Return the [X, Y] coordinate for the center point of the cell that contains the specified text.  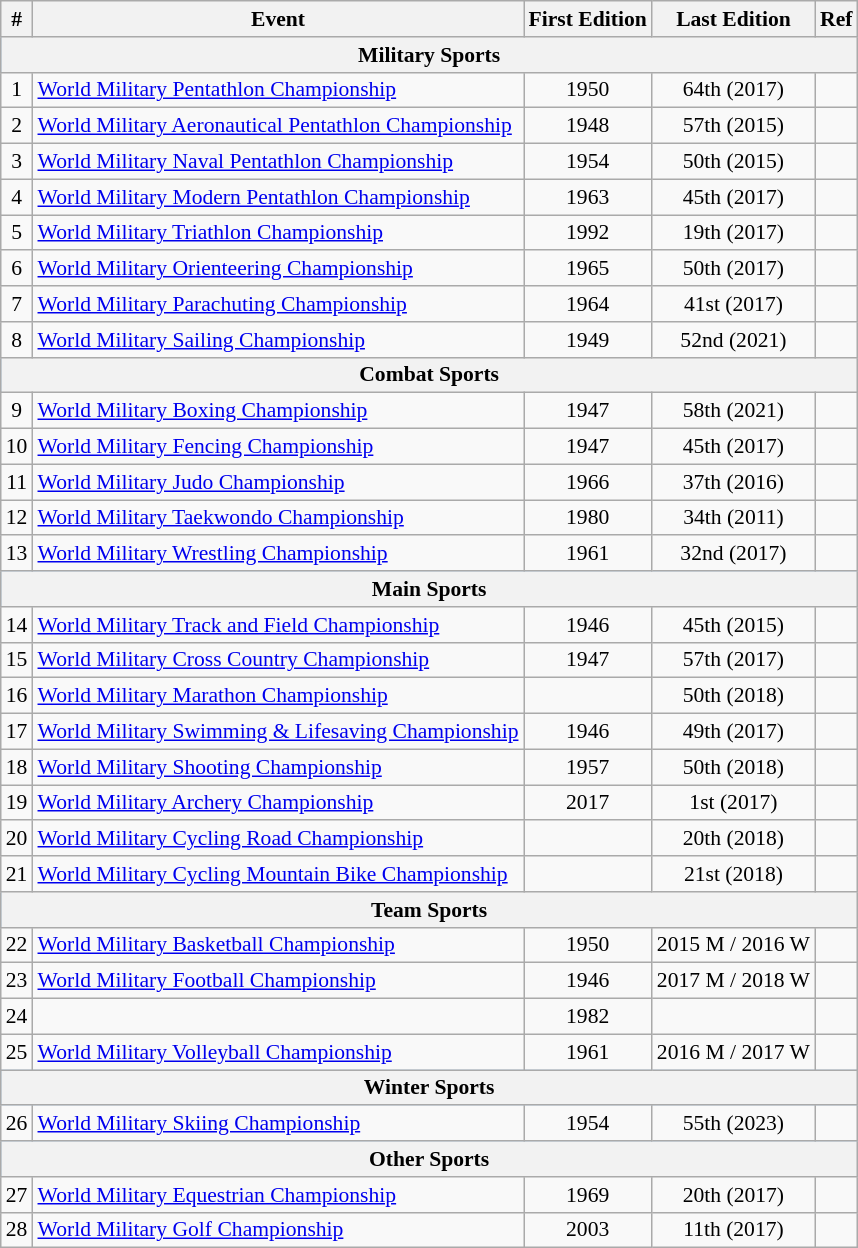
16 [17, 696]
25 [17, 1052]
World Military Triathlon Championship [278, 233]
1949 [588, 340]
3 [17, 162]
14 [17, 625]
4 [17, 197]
World Military Modern Pentathlon Championship [278, 197]
First Edition [588, 19]
1 [17, 90]
# [17, 19]
Ref [836, 19]
23 [17, 981]
41st (2017) [734, 304]
1992 [588, 233]
World Military Naval Pentathlon Championship [278, 162]
15 [17, 660]
2017 [588, 803]
37th (2016) [734, 482]
World Military Marathon Championship [278, 696]
22 [17, 945]
Military Sports [430, 55]
World Military Cycling Mountain Bike Championship [278, 874]
32nd (2017) [734, 554]
1966 [588, 482]
World Military Sailing Championship [278, 340]
World Military Cycling Road Championship [278, 839]
1957 [588, 767]
World Military Volleyball Championship [278, 1052]
1963 [588, 197]
17 [17, 732]
6 [17, 269]
19 [17, 803]
World Military Skiing Championship [278, 1124]
Winter Sports [430, 1088]
1982 [588, 1017]
World Military Archery Championship [278, 803]
World Military Basketball Championship [278, 945]
11th (2017) [734, 1230]
20th (2018) [734, 839]
World Military Wrestling Championship [278, 554]
9 [17, 411]
World Military Pentathlon Championship [278, 90]
10 [17, 447]
2016 M / 2017 W [734, 1052]
58th (2021) [734, 411]
World Military Taekwondo Championship [278, 518]
1st (2017) [734, 803]
5 [17, 233]
1965 [588, 269]
World Military Equestrian Championship [278, 1195]
2003 [588, 1230]
1964 [588, 304]
11 [17, 482]
7 [17, 304]
55th (2023) [734, 1124]
World Military Boxing Championship [278, 411]
50th (2015) [734, 162]
34th (2011) [734, 518]
21 [17, 874]
12 [17, 518]
Last Edition [734, 19]
World Military Aeronautical Pentathlon Championship [278, 126]
World Military Cross Country Championship [278, 660]
1969 [588, 1195]
13 [17, 554]
57th (2017) [734, 660]
64th (2017) [734, 90]
21st (2018) [734, 874]
52nd (2021) [734, 340]
45th (2015) [734, 625]
20 [17, 839]
Other Sports [430, 1159]
World Military Golf Championship [278, 1230]
World Military Fencing Championship [278, 447]
World Military Orienteering Championship [278, 269]
28 [17, 1230]
27 [17, 1195]
World Military Shooting Championship [278, 767]
2015 M / 2016 W [734, 945]
18 [17, 767]
49th (2017) [734, 732]
20th (2017) [734, 1195]
World Military Track and Field Championship [278, 625]
World Military Swimming & Lifesaving Championship [278, 732]
57th (2015) [734, 126]
26 [17, 1124]
Team Sports [430, 910]
1980 [588, 518]
1948 [588, 126]
2017 M / 2018 W [734, 981]
World Military Football Championship [278, 981]
Main Sports [430, 589]
19th (2017) [734, 233]
2 [17, 126]
8 [17, 340]
World Military Parachuting Championship [278, 304]
World Military Judo Championship [278, 482]
Combat Sports [430, 375]
50th (2017) [734, 269]
Event [278, 19]
24 [17, 1017]
